Locate the cell with the specified text and output its (X, Y) center coordinate. 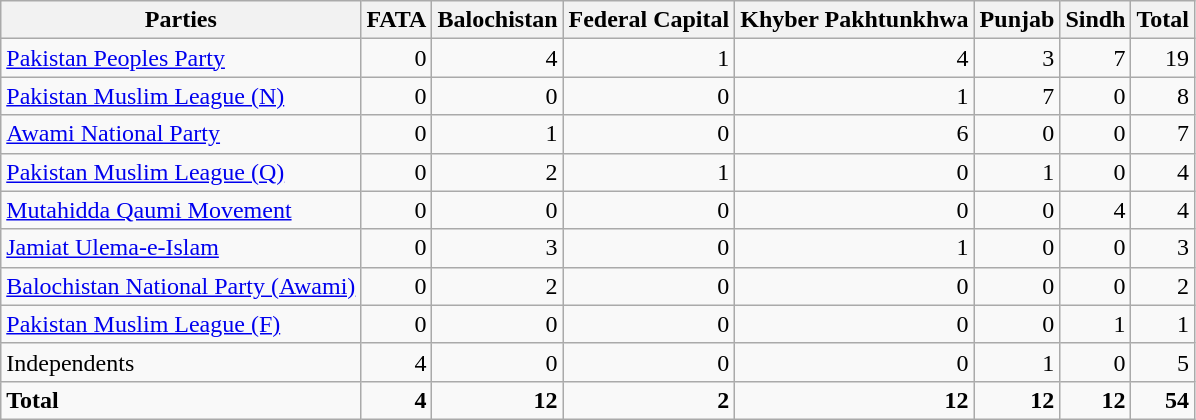
Federal Capital (649, 20)
Khyber Pakhtunkhwa (854, 20)
6 (854, 134)
54 (1163, 400)
Awami National Party (181, 134)
Pakistan Muslim League (N) (181, 96)
Pakistan Muslim League (Q) (181, 172)
Parties (181, 20)
Balochistan (498, 20)
Sindh (1096, 20)
Pakistan Peoples Party (181, 58)
Independents (181, 362)
Jamiat Ulema-e-Islam (181, 248)
5 (1163, 362)
Punjab (1017, 20)
8 (1163, 96)
Balochistan National Party (Awami) (181, 286)
Pakistan Muslim League (F) (181, 324)
Mutahidda Qaumi Movement (181, 210)
FATA (396, 20)
19 (1163, 58)
